For the text-containing cell, return its midpoint in [x, y] coordinate format. 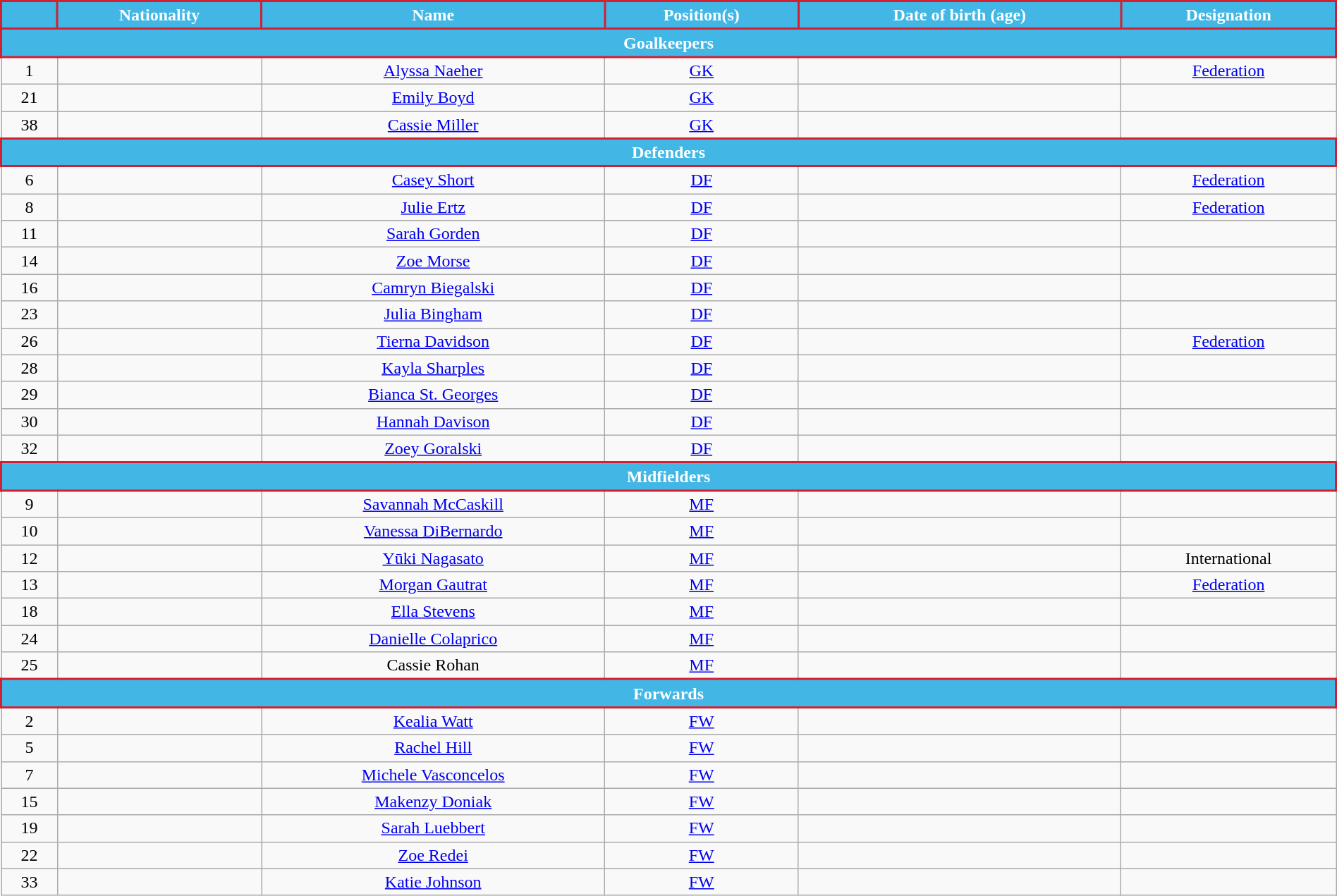
Yūki Nagasato [433, 558]
Bianca St. Georges [433, 395]
Zoe Morse [433, 261]
Zoey Goralski [433, 448]
10 [30, 531]
Julia Bingham [433, 314]
2 [30, 720]
Makenzy Doniak [433, 802]
Vanessa DiBernardo [433, 531]
Casey Short [433, 180]
Sarah Luebbert [433, 828]
Savannah McCaskill [433, 505]
7 [30, 775]
Position(s) [702, 16]
Kealia Watt [433, 720]
Morgan Gautrat [433, 585]
Camryn Biegalski [433, 288]
29 [30, 395]
22 [30, 855]
Designation [1228, 16]
Julie Ertz [433, 207]
14 [30, 261]
Danielle Colaprico [433, 639]
33 [30, 882]
Ella Stevens [433, 612]
23 [30, 314]
6 [30, 180]
Name [433, 16]
Cassie Rohan [433, 665]
18 [30, 612]
9 [30, 505]
13 [30, 585]
12 [30, 558]
Alyssa Naeher [433, 70]
15 [30, 802]
16 [30, 288]
Tierna Davidson [433, 341]
Date of birth (age) [960, 16]
26 [30, 341]
32 [30, 448]
38 [30, 125]
Forwards [668, 694]
Midfielders [668, 477]
Emily Boyd [433, 97]
Kayla Sharples [433, 368]
Goalkeepers [668, 43]
Zoe Redei [433, 855]
Defenders [668, 152]
24 [30, 639]
Hannah Davison [433, 422]
28 [30, 368]
International [1228, 558]
21 [30, 97]
Michele Vasconcelos [433, 775]
Sarah Gorden [433, 234]
25 [30, 665]
Katie Johnson [433, 882]
11 [30, 234]
19 [30, 828]
8 [30, 207]
Cassie Miller [433, 125]
5 [30, 748]
30 [30, 422]
1 [30, 70]
Rachel Hill [433, 748]
Nationality [159, 16]
